Determine the [X, Y] coordinate at the center of the cell enclosing the given text.  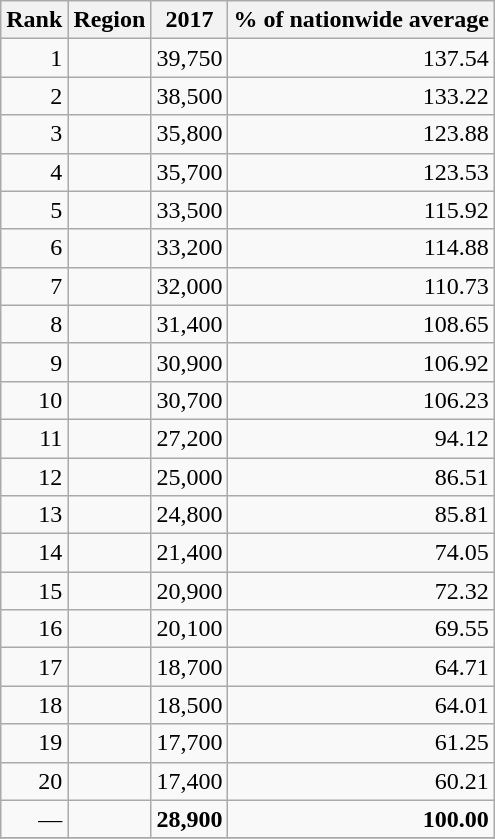
3 [34, 134]
64.71 [361, 667]
31,400 [190, 324]
% of nationwide average [361, 20]
19 [34, 743]
7 [34, 286]
10 [34, 400]
18 [34, 705]
13 [34, 515]
24,800 [190, 515]
28,900 [190, 819]
94.12 [361, 438]
33,200 [190, 248]
17,400 [190, 781]
18,700 [190, 667]
4 [34, 172]
137.54 [361, 58]
85.81 [361, 515]
110.73 [361, 286]
30,900 [190, 362]
115.92 [361, 210]
2017 [190, 20]
5 [34, 210]
25,000 [190, 477]
108.65 [361, 324]
133.22 [361, 96]
74.05 [361, 553]
21,400 [190, 553]
11 [34, 438]
15 [34, 591]
30,700 [190, 400]
27,200 [190, 438]
86.51 [361, 477]
35,700 [190, 172]
72.32 [361, 591]
14 [34, 553]
20,100 [190, 629]
20,900 [190, 591]
6 [34, 248]
16 [34, 629]
38,500 [190, 96]
20 [34, 781]
Rank [34, 20]
123.88 [361, 134]
18,500 [190, 705]
17 [34, 667]
100.00 [361, 819]
106.23 [361, 400]
35,800 [190, 134]
12 [34, 477]
1 [34, 58]
33,500 [190, 210]
8 [34, 324]
9 [34, 362]
69.55 [361, 629]
114.88 [361, 248]
123.53 [361, 172]
17,700 [190, 743]
64.01 [361, 705]
60.21 [361, 781]
Region [110, 20]
61.25 [361, 743]
39,750 [190, 58]
106.92 [361, 362]
2 [34, 96]
— [34, 819]
32,000 [190, 286]
